For the text-containing cell, return its midpoint in (X, Y) coordinate format. 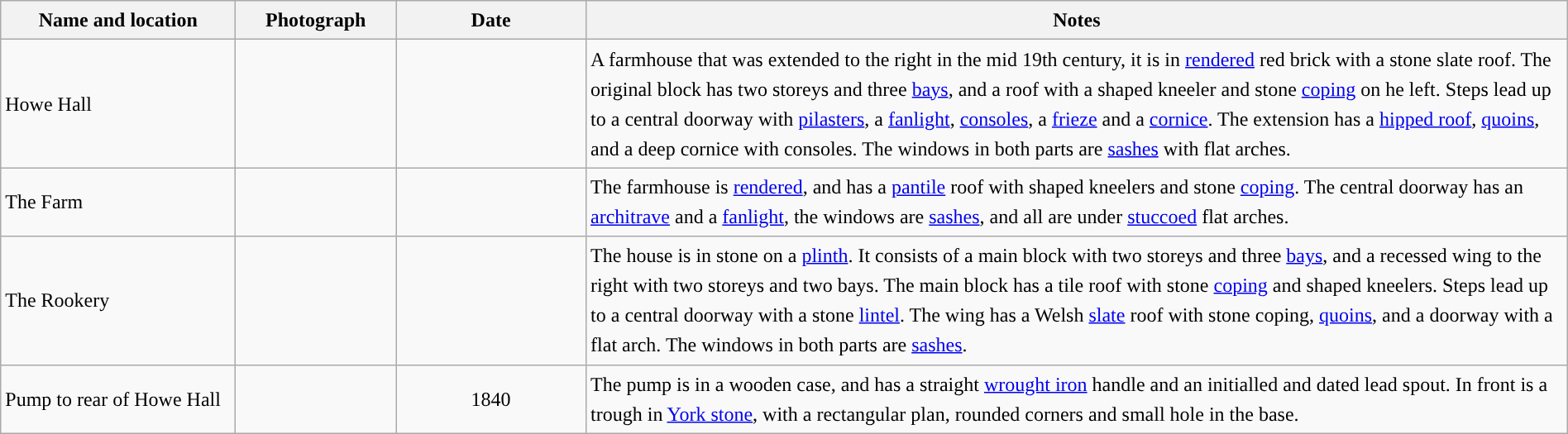
Notes (1077, 20)
Date (491, 20)
The Rookery (118, 301)
1840 (491, 398)
Howe Hall (118, 104)
The Farm (118, 202)
Name and location (118, 20)
Photograph (316, 20)
Pump to rear of Howe Hall (118, 398)
